Capture the cell that displays the provided text and extract its (x, y) central coordinate. 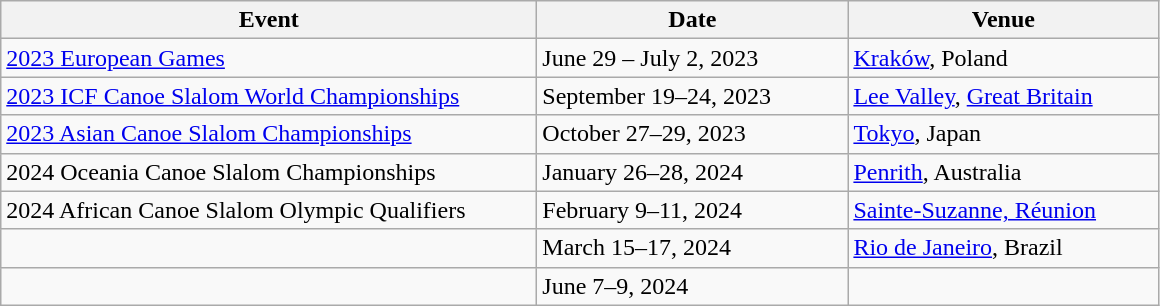
October 27–29, 2023 (692, 134)
Tokyo, Japan (1004, 134)
2024 African Canoe Slalom Olympic Qualifiers (269, 210)
2023 European Games (269, 58)
Event (269, 20)
Venue (1004, 20)
September 19–24, 2023 (692, 96)
June 7–9, 2024 (692, 286)
Lee Valley, Great Britain (1004, 96)
January 26–28, 2024 (692, 172)
Kraków, Poland (1004, 58)
2023 Asian Canoe Slalom Championships (269, 134)
March 15–17, 2024 (692, 248)
Rio de Janeiro, Brazil (1004, 248)
2023 ICF Canoe Slalom World Championships (269, 96)
Penrith, Australia (1004, 172)
2024 Oceania Canoe Slalom Championships (269, 172)
June 29 – July 2, 2023 (692, 58)
Date (692, 20)
Sainte-Suzanne, Réunion (1004, 210)
February 9–11, 2024 (692, 210)
